For the text-containing cell, return its midpoint in [X, Y] coordinate format. 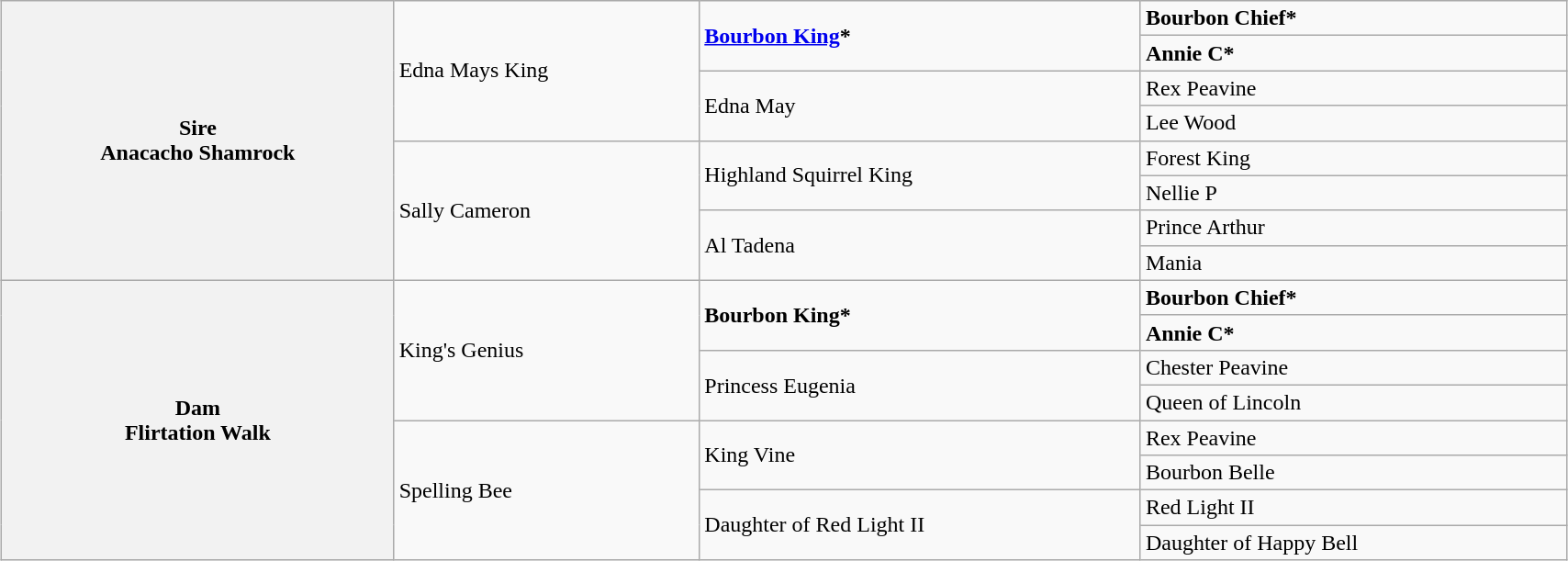
Mania [1353, 263]
Edna May [920, 106]
Forest King [1353, 158]
Highland Squirrel King [920, 175]
Nellie P [1353, 193]
Chester Peavine [1353, 367]
Daughter of Happy Bell [1353, 543]
Spelling Bee [547, 490]
Queen of Lincoln [1353, 402]
Daughter of Red Light II [920, 525]
Al Tadena [920, 245]
SireAnacacho Shamrock [198, 140]
Edna Mays King [547, 71]
King Vine [920, 455]
DamFlirtation Walk [198, 420]
Prince Arthur [1353, 228]
Sally Cameron [547, 210]
Princess Eugenia [920, 385]
King's Genius [547, 350]
Red Light II [1353, 508]
Bourbon Belle [1353, 473]
Lee Wood [1353, 123]
